Determine the (x, y) coordinate at the center of the cell enclosing the given text.  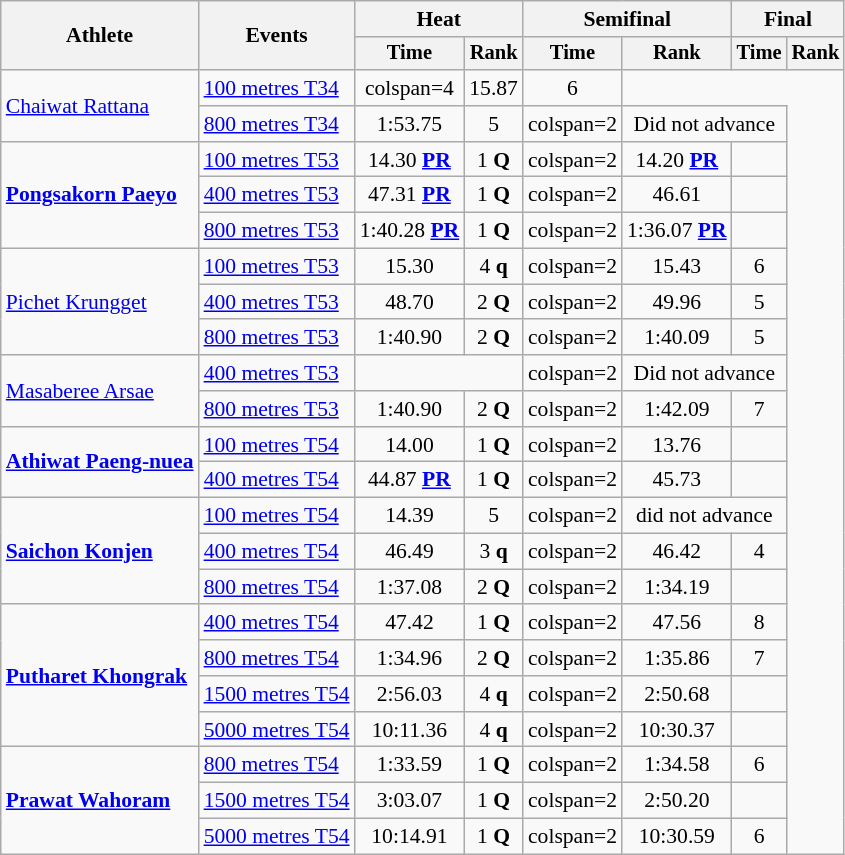
13.76 (677, 445)
1:40.28 PR (410, 231)
10:14.91 (410, 837)
2:50.20 (677, 801)
2:50.68 (677, 694)
15.87 (494, 88)
3:03.07 (410, 801)
14.30 PR (410, 160)
100 metres T34 (277, 88)
Putharet Khongrak (100, 676)
3 q (494, 552)
1:34.96 (410, 658)
Chaiwat Rattana (100, 106)
14.39 (410, 516)
15.30 (410, 267)
1:36.07 PR (677, 231)
Semifinal (628, 19)
Heat (439, 19)
14.20 PR (677, 160)
46.49 (410, 552)
46.61 (677, 195)
10:11.36 (410, 730)
did not advance (704, 516)
14.00 (410, 445)
1:42.09 (677, 409)
Final (788, 19)
8 (760, 623)
1:53.75 (410, 124)
Athiwat Paeng-nuea (100, 462)
1:35.86 (677, 658)
47.56 (677, 623)
Prawat Wahoram (100, 800)
1:40.09 (677, 338)
colspan=4 (410, 88)
1:34.19 (677, 587)
800 metres T34 (277, 124)
4 (760, 552)
2:56.03 (410, 694)
Pichet Krungget (100, 302)
49.96 (677, 302)
47.31 PR (410, 195)
48.70 (410, 302)
Pongsakorn Paeyo (100, 196)
10:30.59 (677, 837)
1:37.08 (410, 587)
1:34.58 (677, 765)
45.73 (677, 480)
47.42 (410, 623)
Saichon Konjen (100, 552)
46.42 (677, 552)
Athlete (100, 36)
10:30.37 (677, 730)
1:33.59 (410, 765)
15.43 (677, 267)
Masaberee Arsae (100, 390)
44.87 PR (410, 480)
Events (277, 36)
